Search for the cell housing the specified text and yield its (X, Y) center coordinate. 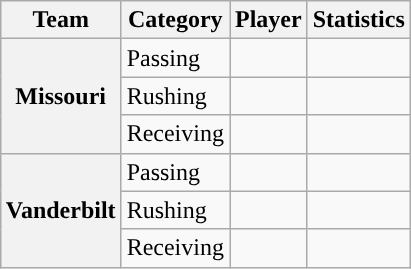
Category (175, 20)
Team (60, 20)
Statistics (358, 20)
Vanderbilt (60, 210)
Missouri (60, 96)
Player (269, 20)
